Provide the [X, Y] coordinate of the cell's center where the given text is located.  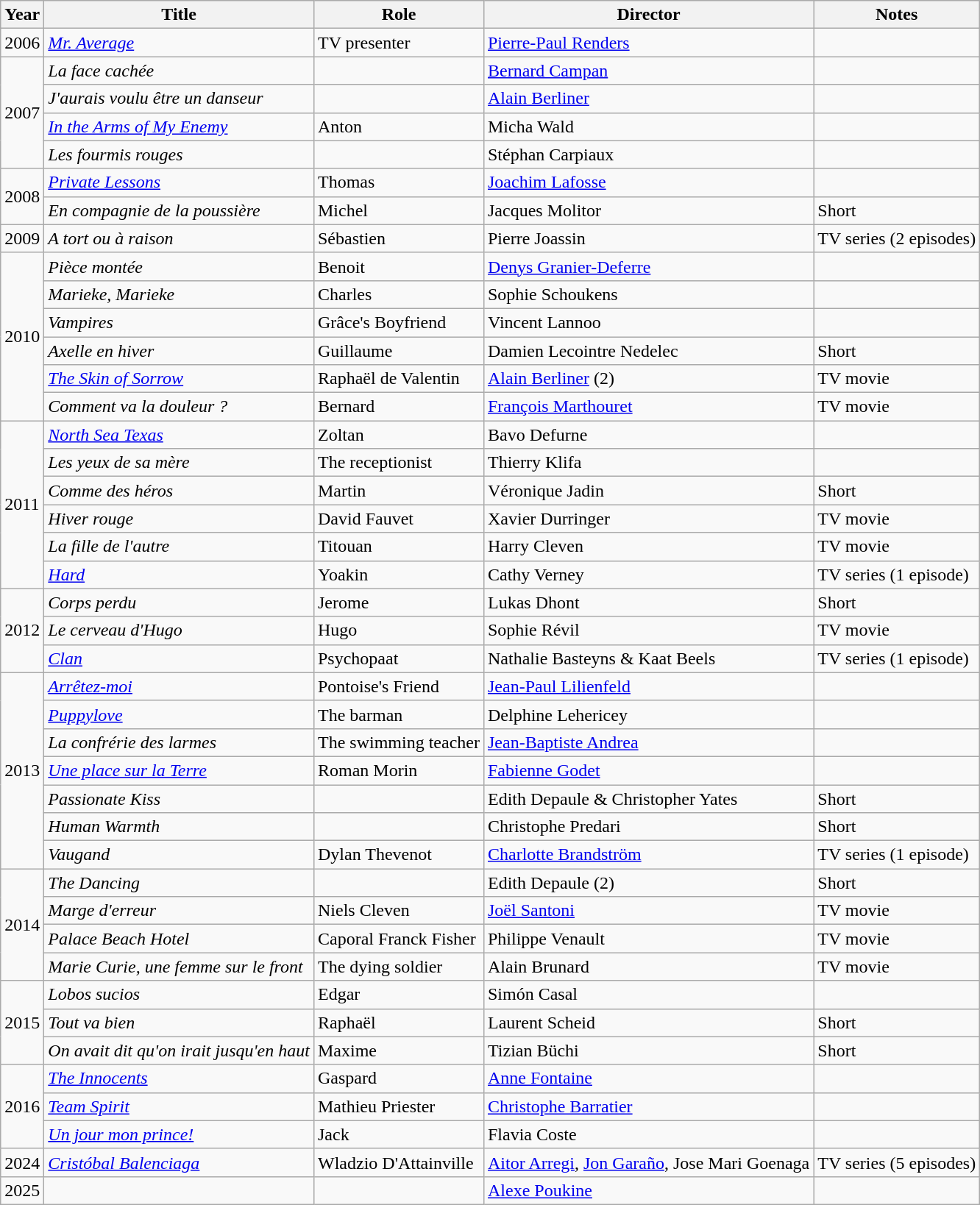
Lobos sucios [180, 995]
Cristóbal Balenciaga [180, 1162]
Stéphan Carpiaux [648, 154]
Tout va bien [180, 1023]
Simón Casal [648, 995]
Damien Lecointre Nedelec [648, 351]
Christophe Barratier [648, 1106]
2012 [22, 630]
2010 [22, 336]
2008 [22, 196]
Joachim Lafosse [648, 182]
Jack [399, 1134]
Bavo Defurne [648, 435]
Palace Beach Hotel [180, 939]
Aitor Arregi, Jon Garaño, Jose Mari Goenaga [648, 1162]
Psychopaat [399, 658]
North Sea Texas [180, 435]
Michel [399, 210]
Roman Morin [399, 770]
The Dancing [180, 883]
Laurent Scheid [648, 1023]
Clan [180, 658]
Delphine Lehericey [648, 714]
The dying soldier [399, 967]
On avait dit qu'on irait jusqu'en haut [180, 1051]
Marge d'erreur [180, 911]
Marieke, Marieke [180, 294]
Alain Berliner [648, 99]
Team Spirit [180, 1106]
Vampires [180, 322]
Edith Depaule (2) [648, 883]
Yoakin [399, 575]
Gaspard [399, 1078]
Denys Granier-Deferre [648, 266]
2014 [22, 925]
2015 [22, 1023]
Alain Brunard [648, 967]
Jean-Baptiste Andrea [648, 742]
Jacques Molitor [648, 210]
Micha Wald [648, 127]
Harry Cleven [648, 547]
In the Arms of My Enemy [180, 127]
Raphaël [399, 1023]
Flavia Coste [648, 1134]
Pièce montée [180, 266]
Les fourmis rouges [180, 154]
Fabienne Godet [648, 770]
2009 [22, 238]
Marie Curie, une femme sur le front [180, 967]
Thierry Klifa [648, 463]
Arrêtez-moi [180, 686]
Alexe Poukine [648, 1190]
The receptionist [399, 463]
David Fauvet [399, 519]
Vaugand [180, 855]
Titouan [399, 547]
Sébastien [399, 238]
The Skin of Sorrow [180, 379]
Edith Depaule & Christopher Yates [648, 798]
Joël Santoni [648, 911]
Wladzio D'Attainville [399, 1162]
Niels Cleven [399, 911]
Private Lessons [180, 182]
Comment va la douleur ? [180, 407]
Les yeux de sa mère [180, 463]
The swimming teacher [399, 742]
Passionate Kiss [180, 798]
Charlotte Brandström [648, 855]
Philippe Venault [648, 939]
La confrérie des larmes [180, 742]
François Marthouret [648, 407]
Grâce's Boyfriend [399, 322]
Hiver rouge [180, 519]
TV presenter [399, 43]
Puppylove [180, 714]
Martin [399, 491]
2025 [22, 1190]
Vincent Lannoo [648, 322]
Caporal Franck Fisher [399, 939]
Cathy Verney [648, 575]
Director [648, 15]
Axelle en hiver [180, 351]
Pierre Joassin [648, 238]
Un jour mon prince! [180, 1134]
Sophie Schoukens [648, 294]
Human Warmth [180, 827]
2013 [22, 770]
Edgar [399, 995]
Pierre-Paul Renders [648, 43]
Bernard Campan [648, 71]
2016 [22, 1106]
J'aurais voulu être un danseur [180, 99]
Véronique Jadin [648, 491]
TV series (2 episodes) [897, 238]
2024 [22, 1162]
Jerome [399, 602]
Guillaume [399, 351]
Anne Fontaine [648, 1078]
La face cachée [180, 71]
Jean-Paul Lilienfeld [648, 686]
A tort ou à raison [180, 238]
Mr. Average [180, 43]
Mathieu Priester [399, 1106]
Hugo [399, 630]
TV series (5 episodes) [897, 1162]
Christophe Predari [648, 827]
Year [22, 15]
Title [180, 15]
Le cerveau d'Hugo [180, 630]
Anton [399, 127]
Tizian Büchi [648, 1051]
Benoit [399, 266]
Maxime [399, 1051]
Charles [399, 294]
La fille de l'autre [180, 547]
Raphaël de Valentin [399, 379]
Bernard [399, 407]
2007 [22, 113]
En compagnie de la poussière [180, 210]
Hard [180, 575]
2006 [22, 43]
Role [399, 15]
The barman [399, 714]
Corps perdu [180, 602]
Nathalie Basteyns & Kaat Beels [648, 658]
Pontoise's Friend [399, 686]
Sophie Révil [648, 630]
Xavier Durringer [648, 519]
The Innocents [180, 1078]
Une place sur la Terre [180, 770]
Notes [897, 15]
Alain Berliner (2) [648, 379]
Lukas Dhont [648, 602]
Zoltan [399, 435]
Comme des héros [180, 491]
Thomas [399, 182]
2011 [22, 505]
Dylan Thevenot [399, 855]
